Locate the cell with the specified text and output its [X, Y] center coordinate. 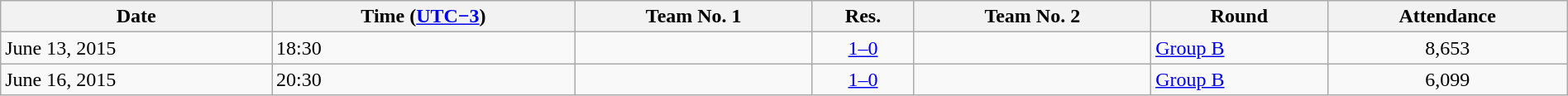
June 13, 2015 [136, 48]
Attendance [1447, 17]
18:30 [423, 48]
20:30 [423, 79]
Team No. 1 [693, 17]
June 16, 2015 [136, 79]
Date [136, 17]
6,099 [1447, 79]
8,653 [1447, 48]
Res. [863, 17]
Round [1239, 17]
Time (UTC−3) [423, 17]
Team No. 2 [1032, 17]
